Extract the [X, Y] coordinate from the center of the cell holding the provided text.  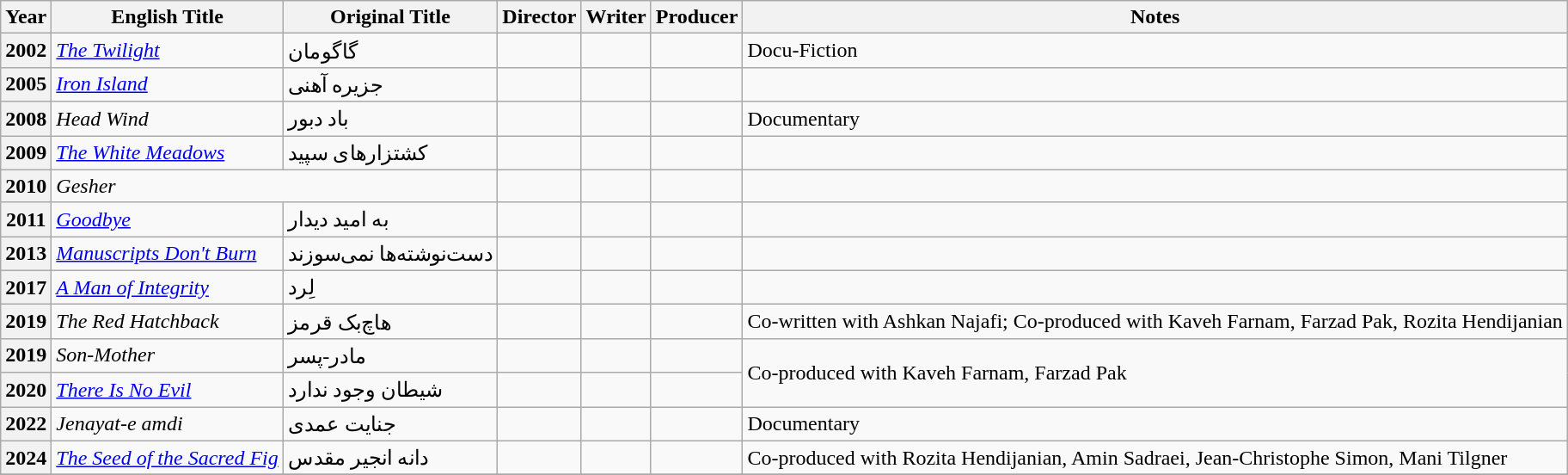
Notes [1155, 17]
Son-Mother [167, 355]
Gesher [275, 186]
دست‌نوشته‌ها نمی‌سوزند [390, 254]
لِرد [390, 287]
English Title [167, 17]
2010 [26, 186]
Jenayat-e amdi [167, 423]
Co-produced with Rozita Hendijanian, Amin Sadraei, Jean-Christophe Simon, Mani Tilgner [1155, 458]
به امید دیدار [390, 219]
There Is No Evil [167, 390]
کشتزارهای سپید [390, 153]
Original Title [390, 17]
Writer [616, 17]
2008 [26, 119]
دانه انجیر مقدس [390, 458]
2017 [26, 287]
The White Meadows [167, 153]
Co-produced with Kaveh Farnam, Farzad Pak [1155, 372]
هاچ‌بک قرمز [390, 322]
2009 [26, 153]
جزیره آهنی [390, 84]
The Twilight [167, 51]
باد دبور [390, 119]
2024 [26, 458]
The Seed of the Sacred Fig [167, 458]
A Man of Integrity [167, 287]
2013 [26, 254]
2011 [26, 219]
Director [540, 17]
Manuscripts Don't Burn [167, 254]
2022 [26, 423]
جنایت عمدی [390, 423]
Year [26, 17]
Head Wind [167, 119]
مادر-پسر [390, 355]
Co-written with Ashkan Najafi; Co-produced with Kaveh Farnam, Farzad Pak, Rozita Hendijanian [1155, 322]
Goodbye [167, 219]
Iron Island [167, 84]
گاگومان [390, 51]
Docu-Fiction [1155, 51]
2005 [26, 84]
2020 [26, 390]
شیطان وجود ندارد [390, 390]
Producer [696, 17]
The Red Hatchback [167, 322]
2002 [26, 51]
